Identify which cell holds the provided text, then report its (X, Y) central coordinate. 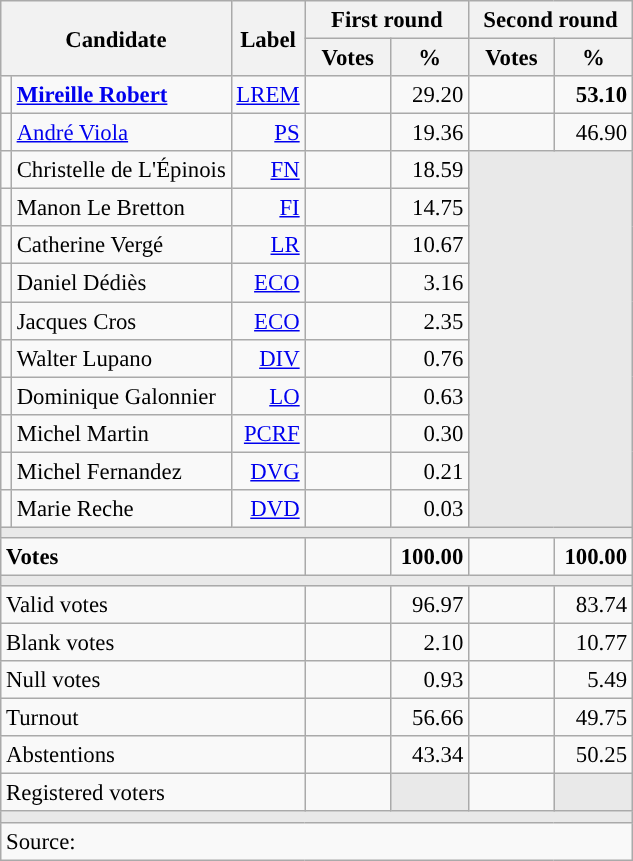
0.76 (430, 358)
Walter Lupano (121, 358)
Turnout (153, 718)
DVD (268, 509)
56.66 (430, 718)
43.34 (430, 755)
53.10 (593, 95)
FI (268, 208)
Jacques Cros (121, 321)
0.30 (430, 433)
Marie Reche (121, 509)
Null votes (153, 680)
Dominique Galonnier (121, 396)
50.25 (593, 755)
0.93 (430, 680)
Mireille Robert (121, 95)
Michel Martin (121, 433)
LREM (268, 95)
2.35 (430, 321)
Candidate (116, 38)
0.63 (430, 396)
3.16 (430, 283)
49.75 (593, 718)
Registered voters (153, 793)
83.74 (593, 605)
2.10 (430, 643)
LO (268, 396)
Second round (551, 20)
Christelle de L'Épinois (121, 170)
0.21 (430, 471)
29.20 (430, 95)
18.59 (430, 170)
5.49 (593, 680)
Manon Le Bretton (121, 208)
Blank votes (153, 643)
LR (268, 245)
10.67 (430, 245)
Catherine Vergé (121, 245)
0.03 (430, 509)
DVG (268, 471)
PCRF (268, 433)
Michel Fernandez (121, 471)
PS (268, 133)
First round (387, 20)
DIV (268, 358)
Source: (317, 841)
14.75 (430, 208)
Valid votes (153, 605)
10.77 (593, 643)
Abstentions (153, 755)
46.90 (593, 133)
96.97 (430, 605)
Daniel Dédiès (121, 283)
FN (268, 170)
André Viola (121, 133)
Label (268, 38)
19.36 (430, 133)
